Return the (x, y) coordinate for the center point of the cell that contains the specified text.  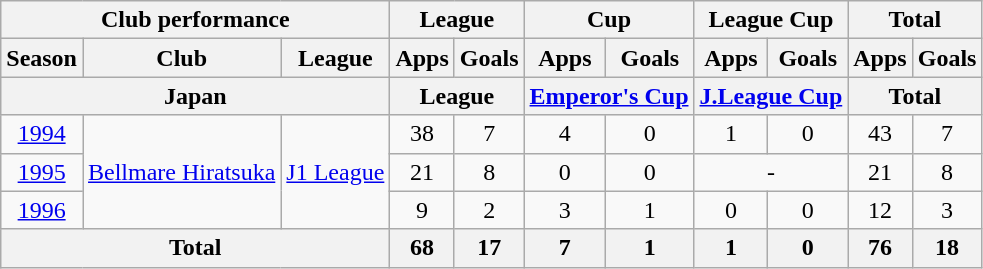
J1 League (336, 172)
76 (880, 248)
Club performance (196, 20)
Japan (196, 96)
Club (181, 58)
38 (422, 134)
43 (880, 134)
- (771, 172)
12 (880, 210)
1994 (42, 134)
1995 (42, 172)
J.League Cup (771, 96)
2 (489, 210)
Cup (609, 20)
68 (422, 248)
4 (565, 134)
1996 (42, 210)
18 (947, 248)
Bellmare Hiratsuka (181, 172)
17 (489, 248)
Emperor's Cup (609, 96)
Season (42, 58)
9 (422, 210)
League Cup (771, 20)
